Return the [X, Y] coordinate for the center point of the cell that contains the specified text.  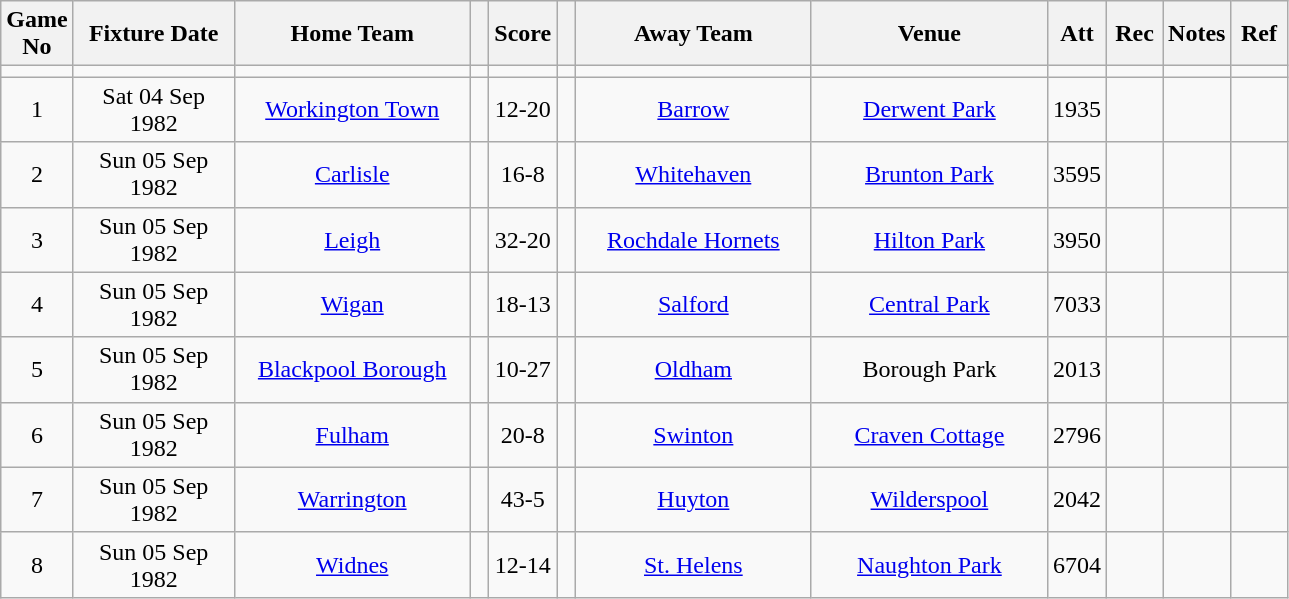
Warrington [352, 500]
Rochdale Hornets [693, 240]
18-13 [523, 304]
Naughton Park [929, 564]
Widnes [352, 564]
1 [37, 110]
Carlisle [352, 174]
12-14 [523, 564]
8 [37, 564]
Barrow [693, 110]
Venue [929, 34]
2013 [1076, 370]
3595 [1076, 174]
7 [37, 500]
6704 [1076, 564]
Oldham [693, 370]
7033 [1076, 304]
3 [37, 240]
Craven Cottage [929, 434]
20-8 [523, 434]
Att [1076, 34]
Wilderspool [929, 500]
Brunton Park [929, 174]
Ref [1259, 34]
Central Park [929, 304]
12-20 [523, 110]
Fulham [352, 434]
Sat 04 Sep 1982 [154, 110]
Game No [37, 34]
2042 [1076, 500]
Salford [693, 304]
Whitehaven [693, 174]
3950 [1076, 240]
Leigh [352, 240]
4 [37, 304]
1935 [1076, 110]
2 [37, 174]
Fixture Date [154, 34]
10-27 [523, 370]
Workington Town [352, 110]
Swinton [693, 434]
Home Team [352, 34]
Away Team [693, 34]
5 [37, 370]
Derwent Park [929, 110]
2796 [1076, 434]
Wigan [352, 304]
Borough Park [929, 370]
43-5 [523, 500]
Rec [1135, 34]
Blackpool Borough [352, 370]
Score [523, 34]
Huyton [693, 500]
16-8 [523, 174]
32-20 [523, 240]
St. Helens [693, 564]
Notes [1197, 34]
Hilton Park [929, 240]
6 [37, 434]
